Search for the cell housing the specified text and yield its [x, y] center coordinate. 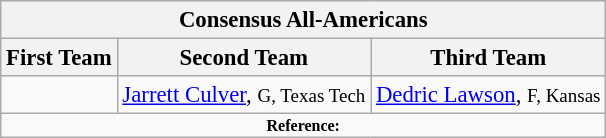
Dedric Lawson, F, Kansas [488, 95]
Third Team [488, 58]
First Team [59, 58]
Reference: [304, 126]
Consensus All-Americans [304, 20]
Jarrett Culver, G, Texas Tech [244, 95]
Second Team [244, 58]
